For the text-containing cell, return its midpoint in (x, y) coordinate format. 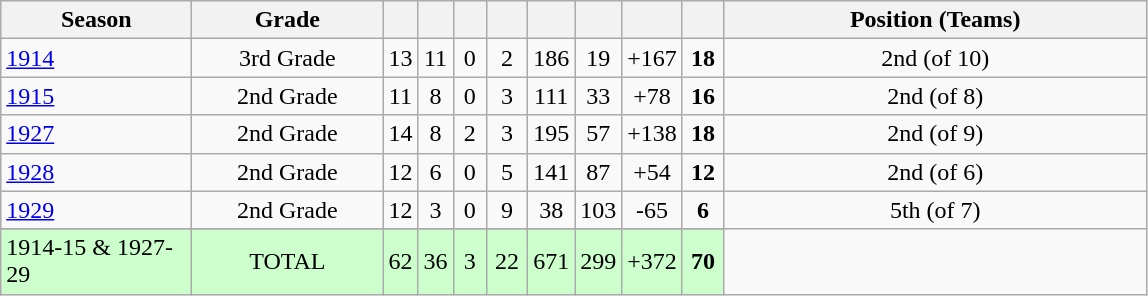
13 (400, 58)
5th (of 7) (935, 210)
38 (552, 210)
3rd Grade (288, 58)
2nd (of 6) (935, 172)
36 (436, 262)
2nd (of 10) (935, 58)
Position (Teams) (935, 20)
1927 (96, 134)
70 (702, 262)
14 (400, 134)
+138 (652, 134)
+54 (652, 172)
2nd (of 9) (935, 134)
16 (702, 96)
22 (508, 262)
141 (552, 172)
+167 (652, 58)
1914-15 & 1927-29 (96, 262)
-65 (652, 210)
5 (508, 172)
Grade (288, 20)
103 (598, 210)
87 (598, 172)
Season (96, 20)
1914 (96, 58)
57 (598, 134)
299 (598, 262)
111 (552, 96)
1929 (96, 210)
+372 (652, 262)
186 (552, 58)
19 (598, 58)
671 (552, 262)
1928 (96, 172)
1915 (96, 96)
+78 (652, 96)
33 (598, 96)
62 (400, 262)
2nd (of 8) (935, 96)
195 (552, 134)
9 (508, 210)
TOTAL (288, 262)
